Scan for the cell matching the given text and deliver its (x, y) coordinate at center. 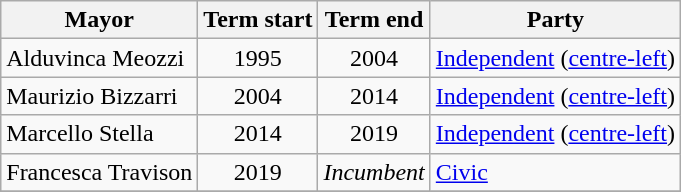
Party (555, 20)
Term start (258, 20)
Marcello Stella (100, 134)
1995 (258, 58)
Mayor (100, 20)
Alduvinca Meozzi (100, 58)
Maurizio Bizzarri (100, 96)
Incumbent (374, 172)
Francesca Travison (100, 172)
Term end (374, 20)
Civic (555, 172)
